Identify which cell holds the provided text, then report its (X, Y) central coordinate. 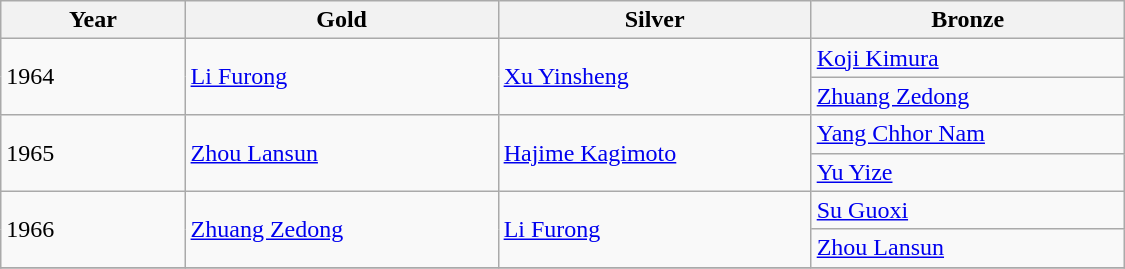
Silver (654, 20)
Hajime Kagimoto (654, 153)
Xu Yinsheng (654, 77)
Gold (342, 20)
Yu Yize (968, 172)
Yang Chhor Nam (968, 134)
Bronze (968, 20)
Su Guoxi (968, 210)
Year (93, 20)
1966 (93, 229)
Koji Kimura (968, 58)
1965 (93, 153)
1964 (93, 77)
